Find where the given text appears and provide that cell's center as [X, Y] coordinate. 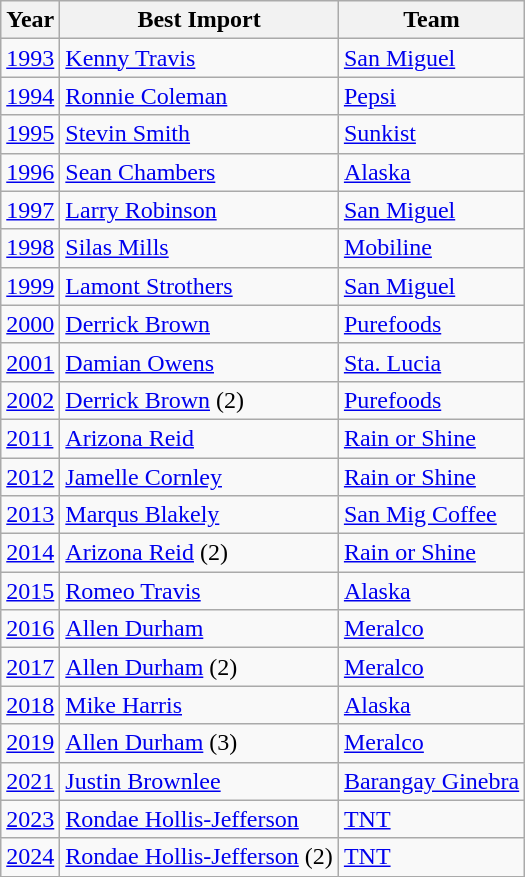
Mobiline [431, 248]
2019 [30, 743]
Jamelle Cornley [200, 477]
1993 [30, 58]
Allen Durham [200, 629]
Lamont Strothers [200, 286]
2014 [30, 553]
2023 [30, 819]
2015 [30, 591]
Pepsi [431, 96]
Ronnie Coleman [200, 96]
Kenny Travis [200, 58]
Stevin Smith [200, 134]
Romeo Travis [200, 591]
2011 [30, 438]
2017 [30, 667]
Best Import [200, 20]
1999 [30, 286]
Silas Mills [200, 248]
2021 [30, 781]
1996 [30, 172]
Year [30, 20]
San Mig Coffee [431, 515]
2001 [30, 362]
1997 [30, 210]
Sunkist [431, 134]
Sta. Lucia [431, 362]
Barangay Ginebra [431, 781]
1998 [30, 248]
Sean Chambers [200, 172]
Damian Owens [200, 362]
2013 [30, 515]
Arizona Reid (2) [200, 553]
Team [431, 20]
2012 [30, 477]
Rondae Hollis-Jefferson (2) [200, 857]
Derrick Brown [200, 324]
Allen Durham (2) [200, 667]
Larry Robinson [200, 210]
Arizona Reid [200, 438]
2002 [30, 400]
Rondae Hollis-Jefferson [200, 819]
2024 [30, 857]
2000 [30, 324]
Justin Brownlee [200, 781]
1994 [30, 96]
2016 [30, 629]
Marqus Blakely [200, 515]
2018 [30, 705]
Allen Durham (3) [200, 743]
1995 [30, 134]
Mike Harris [200, 705]
Derrick Brown (2) [200, 400]
